Scan for the cell matching the given text and deliver its (X, Y) coordinate at center. 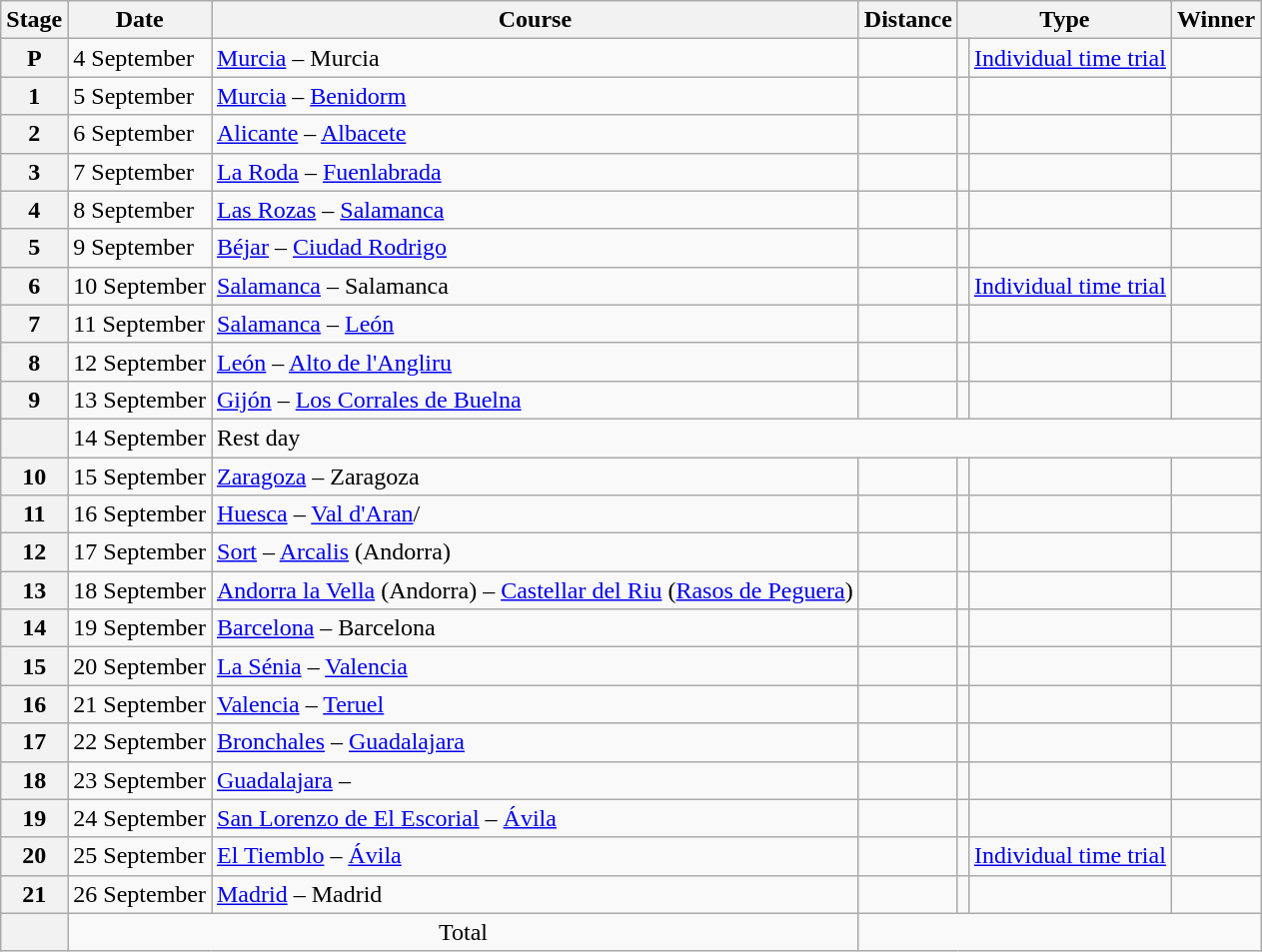
Rest day (736, 438)
Date (140, 20)
3 (34, 172)
Guadalajara – (536, 780)
5 (34, 248)
Course (536, 20)
7 (34, 324)
8 September (140, 210)
25 September (140, 856)
21 (34, 894)
18 (34, 780)
24 September (140, 818)
Valencia – Teruel (536, 704)
4 (34, 210)
Sort – Arcalis (Andorra) (536, 552)
13 September (140, 400)
La Sénia – Valencia (536, 666)
8 (34, 362)
20 September (140, 666)
10 (34, 476)
12 (34, 552)
9 September (140, 248)
La Roda – Fuenlabrada (536, 172)
6 September (140, 134)
17 September (140, 552)
19 September (140, 628)
23 September (140, 780)
P (34, 58)
Type (1064, 20)
20 (34, 856)
9 (34, 400)
Bronchales – Guadalajara (536, 742)
17 (34, 742)
4 September (140, 58)
16 September (140, 514)
14 September (140, 438)
Total (464, 932)
22 September (140, 742)
6 (34, 286)
Murcia – Benidorm (536, 96)
Winner (1215, 20)
18 September (140, 590)
1 (34, 96)
Huesca – Val d'Aran/ (536, 514)
2 (34, 134)
Andorra la Vella (Andorra) – Castellar del Riu (Rasos de Peguera) (536, 590)
7 September (140, 172)
15 (34, 666)
Gijón – Los Corrales de Buelna (536, 400)
Alicante – Albacete (536, 134)
León – Alto de l'Angliru (536, 362)
11 (34, 514)
10 September (140, 286)
Stage (34, 20)
Distance (907, 20)
19 (34, 818)
Barcelona – Barcelona (536, 628)
13 (34, 590)
Zaragoza – Zaragoza (536, 476)
Béjar – Ciudad Rodrigo (536, 248)
11 September (140, 324)
14 (34, 628)
Salamanca – León (536, 324)
16 (34, 704)
21 September (140, 704)
El Tiemblo – Ávila (536, 856)
12 September (140, 362)
Las Rozas – Salamanca (536, 210)
5 September (140, 96)
Murcia – Murcia (536, 58)
26 September (140, 894)
15 September (140, 476)
Madrid – Madrid (536, 894)
Salamanca – Salamanca (536, 286)
San Lorenzo de El Escorial – Ávila (536, 818)
